Find where the given text appears and provide that cell's center as [x, y] coordinate. 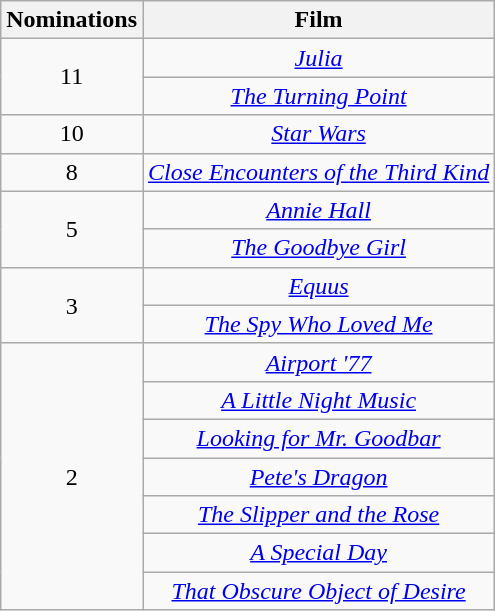
11 [72, 77]
Nominations [72, 20]
Julia [318, 58]
10 [72, 134]
Film [318, 20]
The Turning Point [318, 96]
5 [72, 229]
Star Wars [318, 134]
2 [72, 476]
Airport '77 [318, 362]
The Goodbye Girl [318, 248]
Equus [318, 286]
A Special Day [318, 553]
Close Encounters of the Third Kind [318, 172]
Looking for Mr. Goodbar [318, 438]
That Obscure Object of Desire [318, 591]
Pete's Dragon [318, 477]
Annie Hall [318, 210]
A Little Night Music [318, 400]
The Spy Who Loved Me [318, 324]
8 [72, 172]
The Slipper and the Rose [318, 515]
3 [72, 305]
